Detect which cell encompasses the target text, then output its (X, Y) center coordinate. 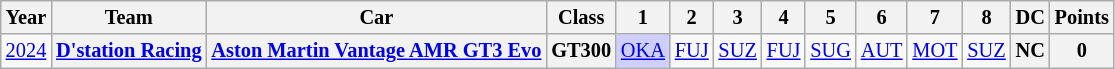
6 (882, 17)
0 (1082, 51)
2024 (26, 51)
SUG (830, 51)
Year (26, 17)
Class (581, 17)
5 (830, 17)
7 (934, 17)
AUT (882, 51)
4 (784, 17)
8 (986, 17)
Team (128, 17)
GT300 (581, 51)
NC (1030, 51)
OKA (643, 51)
1 (643, 17)
DC (1030, 17)
Aston Martin Vantage AMR GT3 Evo (376, 51)
MOT (934, 51)
3 (738, 17)
D'station Racing (128, 51)
2 (692, 17)
Points (1082, 17)
Car (376, 17)
